From the cell containing the given text, extract its center point as [x, y] coordinate. 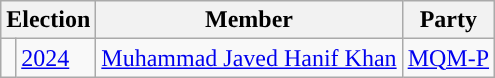
Party [448, 20]
MQM-P [448, 58]
Muhammad Javed Hanif Khan [249, 58]
2024 [56, 58]
Member [249, 20]
Election [48, 20]
